Pinpoint the cell where the given text exists, returning its [X, Y] midpoint coordinate. 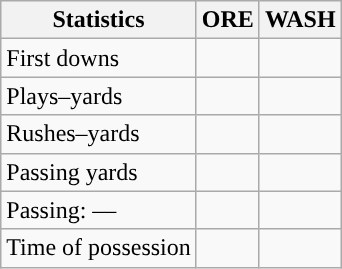
First downs [99, 58]
ORE [228, 20]
WASH [300, 20]
Statistics [99, 20]
Passing yards [99, 172]
Plays–yards [99, 96]
Time of possession [99, 248]
Passing: –– [99, 210]
Rushes–yards [99, 134]
